Pinpoint the cell where the given text exists, returning its (X, Y) midpoint coordinate. 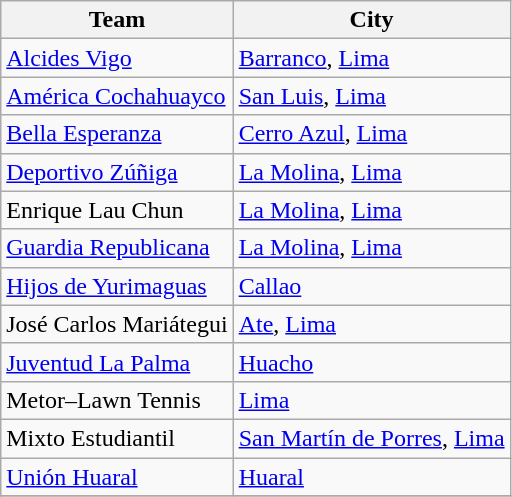
Unión Huaral (117, 477)
América Cochahuayco (117, 96)
Callao (372, 286)
Hijos de Yurimaguas (117, 286)
Enrique Lau Chun (117, 210)
Mixto Estudiantil (117, 438)
Guardia Republicana (117, 248)
Juventud La Palma (117, 362)
Ate, Lima (372, 324)
Deportivo Zúñiga (117, 172)
Barranco, Lima (372, 58)
Team (117, 20)
Bella Esperanza (117, 134)
San Luis, Lima (372, 96)
Huacho (372, 362)
Cerro Azul, Lima (372, 134)
San Martín de Porres, Lima (372, 438)
City (372, 20)
Lima (372, 400)
Alcides Vigo (117, 58)
Metor–Lawn Tennis (117, 400)
Huaral (372, 477)
José Carlos Mariátegui (117, 324)
